Capture the cell that displays the provided text and extract its [X, Y] central coordinate. 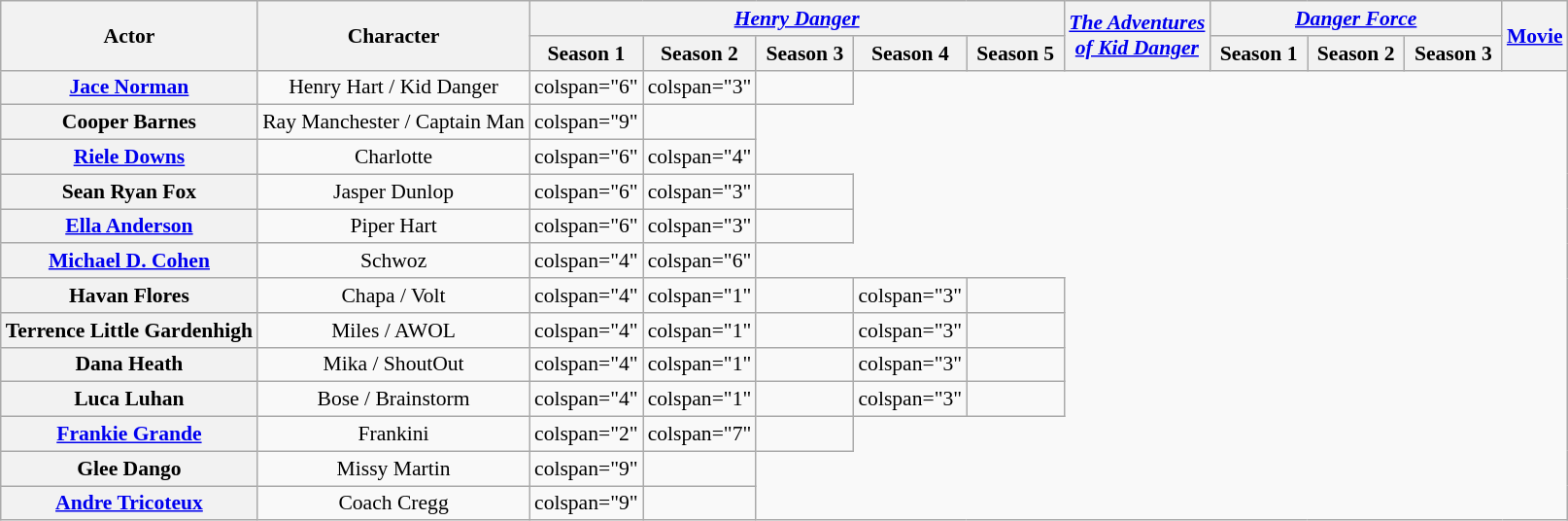
colspan="2" [587, 434]
Chapa / Volt [393, 295]
Schwoz [393, 261]
Jasper Dunlop [393, 191]
Movie [1535, 35]
Terrence Little Gardenhigh [129, 330]
Dana Heath [129, 365]
Danger Force [1355, 18]
Havan Flores [129, 295]
Glee Dango [129, 469]
Season 4 [909, 53]
Coach Cregg [393, 504]
Miles / AWOL [393, 330]
Henry Danger [797, 18]
Ella Anderson [129, 226]
Missy Martin [393, 469]
Charlotte [393, 157]
Season 5 [1015, 53]
Actor [129, 35]
Bose / Brainstorm [393, 399]
Andre Tricoteux [129, 504]
Michael D. Cohen [129, 261]
Henry Hart / Kid Danger [393, 87]
Ray Manchester / Captain Man [393, 122]
Piper Hart [393, 226]
Jace Norman [129, 87]
Character [393, 35]
Luca Luhan [129, 399]
Sean Ryan Fox [129, 191]
Cooper Barnes [129, 122]
Frankie Grande [129, 434]
Mika / ShoutOut [393, 365]
The Adventuresof Kid Danger [1137, 35]
Frankini [393, 434]
Riele Downs [129, 157]
colspan="7" [699, 434]
